Locate the cell with the specified text and output its [X, Y] center coordinate. 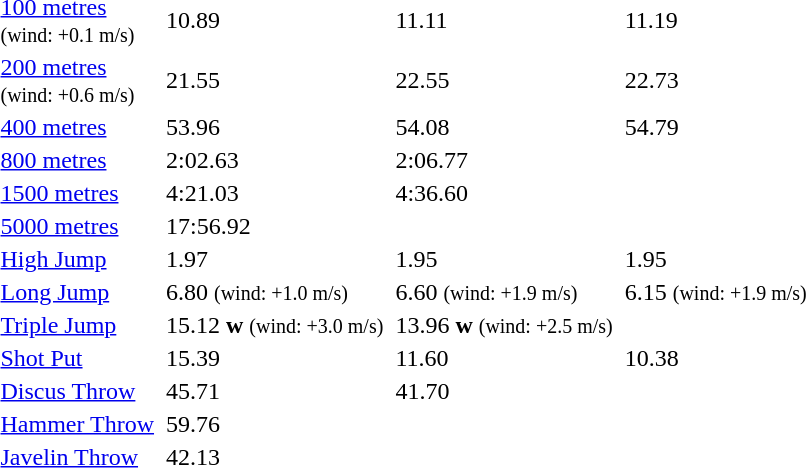
15.39 [275, 358]
1.95 [504, 259]
4:21.03 [275, 193]
6.60 (wind: +1.9 m/s) [504, 292]
2:02.63 [275, 160]
17:56.92 [275, 226]
54.08 [504, 127]
59.76 [275, 424]
11.60 [504, 358]
1.97 [275, 259]
53.96 [275, 127]
41.70 [504, 391]
15.12 w (wind: +3.0 m/s) [275, 325]
21.55 [275, 80]
6.80 (wind: +1.0 m/s) [275, 292]
4:36.60 [504, 193]
2:06.77 [504, 160]
13.96 w (wind: +2.5 m/s) [504, 325]
22.55 [504, 80]
45.71 [275, 391]
